Search for the cell housing the specified text and yield its (X, Y) center coordinate. 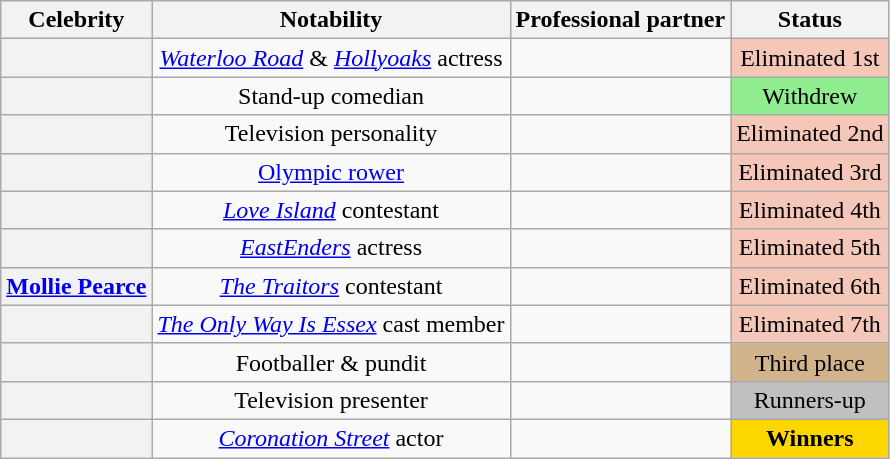
Runners-up (810, 400)
Eliminated 7th (810, 324)
Withdrew (810, 96)
Third place (810, 362)
Eliminated 1st (810, 58)
Eliminated 4th (810, 210)
Status (810, 20)
Winners (810, 438)
Footballer & pundit (331, 362)
Mollie Pearce (76, 286)
Television personality (331, 134)
Eliminated 3rd (810, 172)
Eliminated 6th (810, 286)
Eliminated 2nd (810, 134)
Notability (331, 20)
Television presenter (331, 400)
Waterloo Road & Hollyoaks actress (331, 58)
Eliminated 5th (810, 248)
Love Island contestant (331, 210)
Professional partner (620, 20)
The Traitors contestant (331, 286)
EastEnders actress (331, 248)
Stand-up comedian (331, 96)
Coronation Street actor (331, 438)
Olympic rower (331, 172)
The Only Way Is Essex cast member (331, 324)
Celebrity (76, 20)
